Determine the [X, Y] coordinate at the center of the cell enclosing the given text.  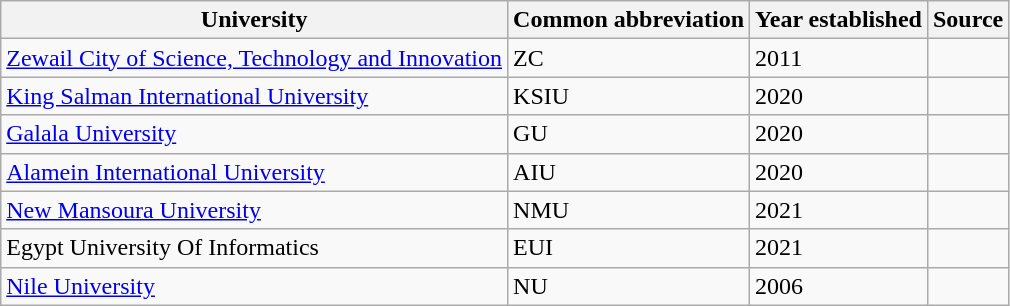
Alamein International University [254, 172]
2011 [839, 58]
EUI [629, 248]
2006 [839, 286]
University [254, 20]
AIU [629, 172]
Zewail City of Science, Technology and Innovation [254, 58]
Common abbreviation [629, 20]
King Salman International University [254, 96]
Source [968, 20]
NMU [629, 210]
Egypt University Of Informatics [254, 248]
ZC [629, 58]
Galala University [254, 134]
GU [629, 134]
NU [629, 286]
Year established [839, 20]
KSIU [629, 96]
Nile University [254, 286]
New Mansoura University [254, 210]
